Capture the cell that displays the provided text and extract its (x, y) central coordinate. 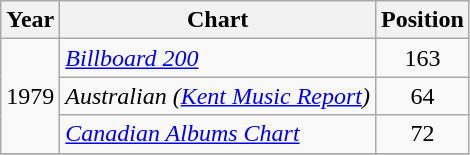
1979 (30, 96)
163 (423, 58)
72 (423, 134)
Canadian Albums Chart (218, 134)
Billboard 200 (218, 58)
64 (423, 96)
Chart (218, 20)
Australian (Kent Music Report) (218, 96)
Position (423, 20)
Year (30, 20)
